Find where the given text appears and provide that cell's center as (x, y) coordinate. 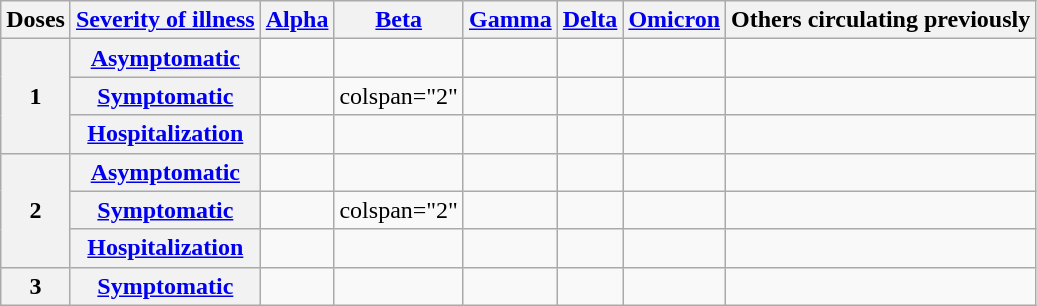
1 (36, 96)
Alpha (297, 20)
Gamma (510, 20)
Severity of illness (165, 20)
Omicron (674, 20)
3 (36, 286)
2 (36, 210)
Delta (590, 20)
Beta (399, 20)
Others circulating previously (881, 20)
Doses (36, 20)
